Return (X, Y) of the center of cell containing provided text 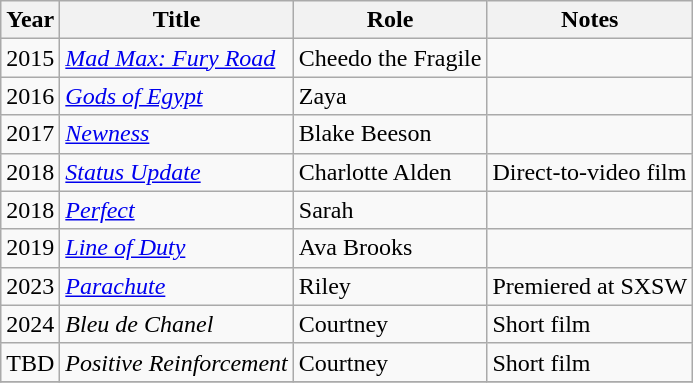
Zaya (390, 96)
Parachute (176, 286)
TBD (30, 362)
Sarah (390, 210)
Gods of Egypt (176, 96)
Riley (390, 286)
Role (390, 20)
Direct-to-video film (590, 172)
2015 (30, 58)
Cheedo the Fragile (390, 58)
2023 (30, 286)
2016 (30, 96)
Premiered at SXSW (590, 286)
Charlotte Alden (390, 172)
Status Update (176, 172)
Year (30, 20)
Notes (590, 20)
Ava Brooks (390, 248)
2019 (30, 248)
Blake Beeson (390, 134)
Title (176, 20)
Mad Max: Fury Road (176, 58)
2024 (30, 324)
Bleu de Chanel (176, 324)
Perfect (176, 210)
Line of Duty (176, 248)
Newness (176, 134)
2017 (30, 134)
Positive Reinforcement (176, 362)
